Detect which cell encompasses the target text, then output its (X, Y) center coordinate. 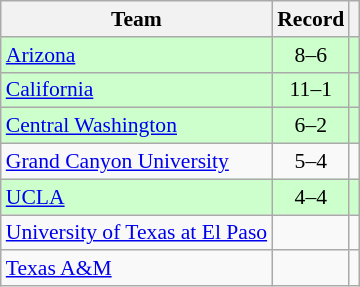
Arizona (136, 55)
6–2 (310, 126)
11–1 (310, 90)
4–4 (310, 197)
Record (310, 19)
8–6 (310, 55)
5–4 (310, 162)
California (136, 90)
Team (136, 19)
University of Texas at El Paso (136, 233)
Grand Canyon University (136, 162)
Central Washington (136, 126)
UCLA (136, 197)
Texas A&M (136, 269)
